Search for the cell housing the specified text and yield its (x, y) center coordinate. 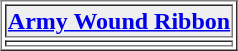
Army Wound Ribbon (119, 20)
